Determine the [X, Y] coordinate at the center of the cell enclosing the given text.  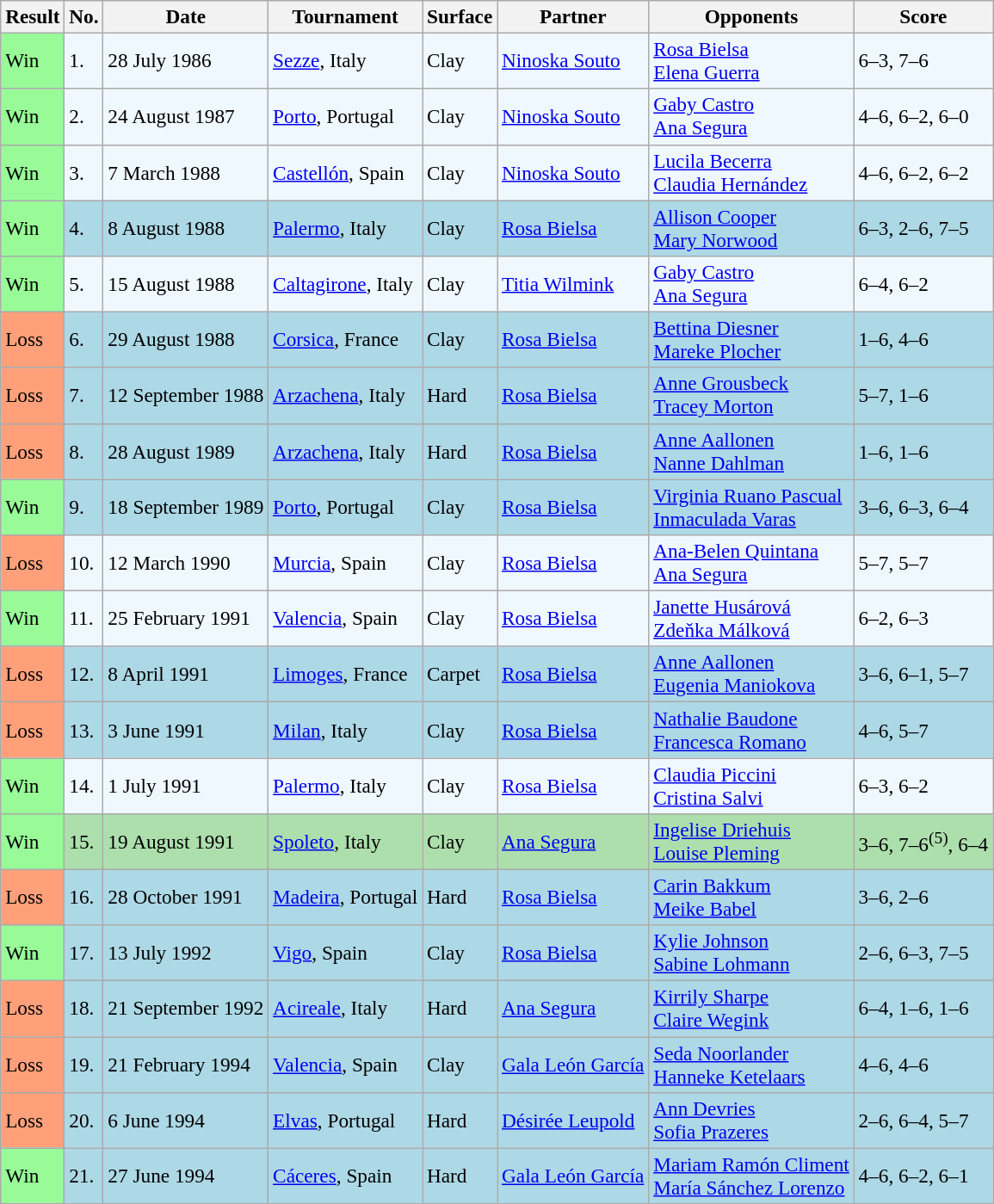
Ingelise Driehuis Louise Pleming [751, 842]
5–7, 1–6 [923, 396]
7 March 1988 [186, 172]
Kirrily Sharpe Claire Wegink [751, 1009]
14. [84, 785]
Carin Bakkum Meike Babel [751, 897]
6–4, 6–2 [923, 284]
Madeira, Portugal [346, 897]
Kylie Johnson Sabine Lohmann [751, 954]
Rosa Bielsa Elena Guerra [751, 60]
18 September 1989 [186, 506]
15. [84, 842]
Result [33, 16]
8 April 1991 [186, 675]
9. [84, 506]
4. [84, 227]
21 February 1994 [186, 1064]
15 August 1988 [186, 284]
5–7, 5–7 [923, 563]
3–6, 7–6(5), 6–4 [923, 842]
5. [84, 284]
27 June 1994 [186, 1176]
Milan, Italy [346, 730]
4–6, 6–2, 6–0 [923, 117]
Date [186, 16]
19 August 1991 [186, 842]
Murcia, Spain [346, 563]
6–3, 6–2 [923, 785]
6–3, 2–6, 7–5 [923, 227]
Janette Husárová Zdeňka Málková [751, 618]
Bettina Diesner Mareke Plocher [751, 339]
Allison Cooper Mary Norwood [751, 227]
Opponents [751, 16]
1–6, 1–6 [923, 451]
Acireale, Italy [346, 1009]
Limoges, France [346, 675]
12. [84, 675]
Seda Noorlander Hanneke Ketelaars [751, 1064]
Virginia Ruano Pascual Inmaculada Varas [751, 506]
Elvas, Portugal [346, 1121]
Ana-Belen Quintana Ana Segura [751, 563]
Sezze, Italy [346, 60]
16. [84, 897]
28 October 1991 [186, 897]
3 June 1991 [186, 730]
17. [84, 954]
Mariam Ramón Climent María Sánchez Lorenzo [751, 1176]
20. [84, 1121]
24 August 1987 [186, 117]
10. [84, 563]
Lucila Becerra Claudia Hernández [751, 172]
25 February 1991 [186, 618]
3–6, 2–6 [923, 897]
Désirée Leupold [573, 1121]
4–6, 6–2, 6–1 [923, 1176]
No. [84, 16]
6–2, 6–3 [923, 618]
3. [84, 172]
Score [923, 16]
Castellón, Spain [346, 172]
Surface [460, 16]
Titia Wilmink [573, 284]
Vigo, Spain [346, 954]
3–6, 6–3, 6–4 [923, 506]
2–6, 6–3, 7–5 [923, 954]
2–6, 6–4, 5–7 [923, 1121]
4–6, 6–2, 6–2 [923, 172]
Partner [573, 16]
6 June 1994 [186, 1121]
6. [84, 339]
Cáceres, Spain [346, 1176]
2. [84, 117]
13. [84, 730]
Anne Aallonen Eugenia Maniokova [751, 675]
1 July 1991 [186, 785]
6–3, 7–6 [923, 60]
21. [84, 1176]
12 September 1988 [186, 396]
7. [84, 396]
28 July 1986 [186, 60]
3–6, 6–1, 5–7 [923, 675]
Carpet [460, 675]
6–4, 1–6, 1–6 [923, 1009]
21 September 1992 [186, 1009]
Anne Aallonen Nanne Dahlman [751, 451]
Caltagirone, Italy [346, 284]
28 August 1989 [186, 451]
1–6, 4–6 [923, 339]
29 August 1988 [186, 339]
18. [84, 1009]
Corsica, France [346, 339]
Nathalie Baudone Francesca Romano [751, 730]
19. [84, 1064]
4–6, 4–6 [923, 1064]
8 August 1988 [186, 227]
12 March 1990 [186, 563]
11. [84, 618]
4–6, 5–7 [923, 730]
Anne Grousbeck Tracey Morton [751, 396]
13 July 1992 [186, 954]
1. [84, 60]
Claudia Piccini Cristina Salvi [751, 785]
Tournament [346, 16]
Ann Devries Sofia Prazeres [751, 1121]
Spoleto, Italy [346, 842]
8. [84, 451]
